Return the (x, y) coordinate for the center point of the cell that contains the specified text.  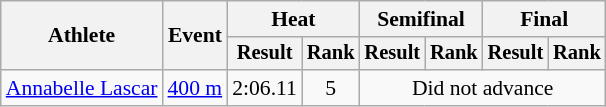
Heat (293, 19)
2:06.11 (264, 88)
Final (544, 19)
Event (196, 36)
400 m (196, 88)
Athlete (82, 36)
Annabelle Lascar (82, 88)
5 (331, 88)
Semifinal (422, 19)
Did not advance (483, 88)
